Provide the [X, Y] coordinate of the cell's center where the given text is located.  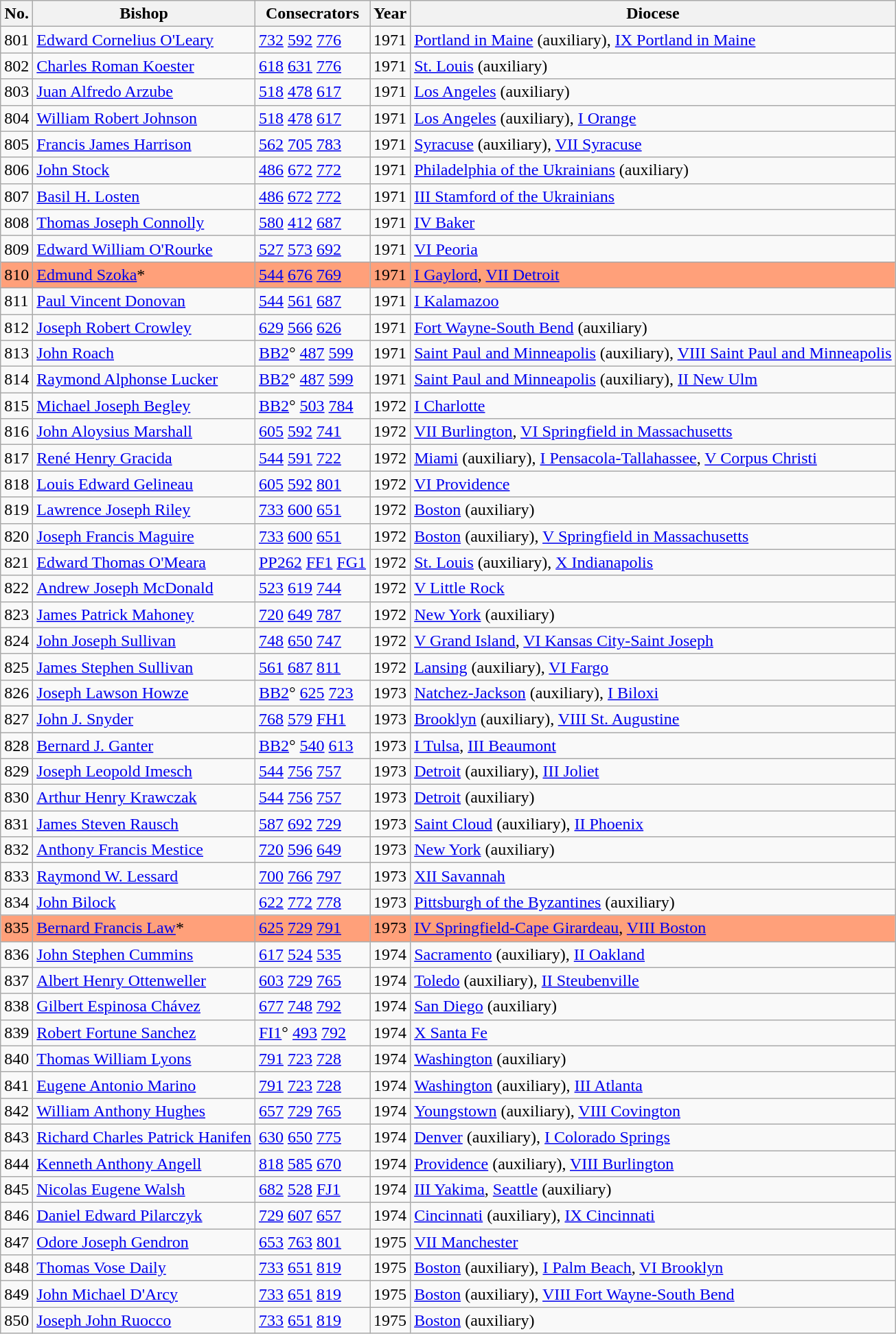
832 [16, 850]
811 [16, 301]
I Gaylord, VII Detroit [654, 275]
John Stephen Cummins [144, 954]
Joseph Francis Maguire [144, 536]
809 [16, 249]
Washington (auxiliary) [654, 1059]
Los Angeles (auxiliary), I Orange [654, 118]
828 [16, 745]
Joseph Robert Crowley [144, 327]
PP262 FF1 FG1 [312, 562]
Joseph Leopold Imesch [144, 772]
FI1° 493 792 [312, 1033]
843 [16, 1137]
810 [16, 275]
St. Louis (auxiliary) [654, 66]
824 [16, 641]
544 561 687 [312, 301]
803 [16, 92]
816 [16, 432]
849 [16, 1294]
III Yakima, Seattle (auxiliary) [654, 1190]
I Charlotte [654, 406]
561 687 811 [312, 667]
James Stephen Sullivan [144, 667]
XII Savannah [654, 876]
682 528 FJ1 [312, 1190]
St. Louis (auxiliary), X Indianapolis [654, 562]
Odore Joseph Gendron [144, 1242]
I Tulsa, III Beaumont [654, 745]
523 619 744 [312, 588]
839 [16, 1033]
Boston (auxiliary), V Springfield in Massachusetts [654, 536]
603 729 765 [312, 980]
X Santa Fe [654, 1033]
William Anthony Hughes [144, 1111]
Daniel Edward Pilarczyk [144, 1216]
580 412 687 [312, 222]
Basil H. Losten [144, 196]
822 [16, 588]
605 592 801 [312, 484]
VI Providence [654, 484]
Saint Paul and Minneapolis (auxiliary), VIII Saint Paul and Minneapolis [654, 354]
605 592 741 [312, 432]
VII Manchester [654, 1242]
Bernard J. Ganter [144, 745]
Anthony Francis Mestice [144, 850]
821 [16, 562]
834 [16, 902]
Boston (auxiliary), I Palm Beach, VI Brooklyn [654, 1268]
820 [16, 536]
Brooklyn (auxiliary), VIII St. Augustine [654, 719]
831 [16, 824]
Bishop [144, 14]
Michael Joseph Begley [144, 406]
V Little Rock [654, 588]
817 [16, 458]
812 [16, 327]
Arthur Henry Krawczak [144, 798]
804 [16, 118]
Joseph John Ruocco [144, 1320]
John Michael D'Arcy [144, 1294]
818 [16, 484]
Lansing (auxiliary), VI Fargo [654, 667]
Gilbert Espinosa Chávez [144, 1007]
San Diego (auxiliary) [654, 1007]
801 [16, 40]
825 [16, 667]
John J. Snyder [144, 719]
629 566 626 [312, 327]
Diocese [654, 14]
Syracuse (auxiliary), VII Syracuse [654, 144]
625 729 791 [312, 928]
Joseph Lawson Howze [144, 693]
VI Peoria [654, 249]
Toledo (auxiliary), II Steubenville [654, 980]
838 [16, 1007]
Kenneth Anthony Angell [144, 1164]
729 607 657 [312, 1216]
657 729 765 [312, 1111]
808 [16, 222]
827 [16, 719]
Philadelphia of the Ukrainians (auxiliary) [654, 170]
653 763 801 [312, 1242]
850 [16, 1320]
Youngstown (auxiliary), VIII Covington [654, 1111]
835 [16, 928]
Paul Vincent Donovan [144, 301]
Juan Alfredo Arzube [144, 92]
John Bilock [144, 902]
Thomas Joseph Connolly [144, 222]
John Roach [144, 354]
842 [16, 1111]
622 772 778 [312, 902]
III Stamford of the Ukrainians [654, 196]
BB2° 540 613 [312, 745]
Raymond Alphonse Lucker [144, 380]
Saint Cloud (auxiliary), II Phoenix [654, 824]
James Steven Rausch [144, 824]
841 [16, 1085]
720 649 787 [312, 614]
V Grand Island, VI Kansas City-Saint Joseph [654, 641]
Pittsburgh of the Byzantines (auxiliary) [654, 902]
807 [16, 196]
Edward Thomas O'Meara [144, 562]
Denver (auxiliary), I Colorado Springs [654, 1137]
René Henry Gracida [144, 458]
544 591 722 [312, 458]
700 766 797 [312, 876]
Los Angeles (auxiliary) [654, 92]
806 [16, 170]
Year [390, 14]
Detroit (auxiliary), III Joliet [654, 772]
840 [16, 1059]
818 585 670 [312, 1164]
732 592 776 [312, 40]
829 [16, 772]
Consecrators [312, 14]
Charles Roman Koester [144, 66]
I Kalamazoo [654, 301]
Detroit (auxiliary) [654, 798]
IV Springfield-Cape Girardeau, VIII Boston [654, 928]
837 [16, 980]
813 [16, 354]
618 631 776 [312, 66]
Bernard Francis Law* [144, 928]
Andrew Joseph McDonald [144, 588]
Raymond W. Lessard [144, 876]
Richard Charles Patrick Hanifen [144, 1137]
Boston (auxiliary), VIII Fort Wayne-South Bend [654, 1294]
Thomas Vose Daily [144, 1268]
Miami (auxiliary), I Pensacola-Tallahassee, V Corpus Christi [654, 458]
Thomas William Lyons [144, 1059]
823 [16, 614]
768 579 FH1 [312, 719]
Robert Fortune Sanchez [144, 1033]
No. [16, 14]
630 650 775 [312, 1137]
617 524 535 [312, 954]
Louis Edward Gelineau [144, 484]
Portland in Maine (auxiliary), IX Portland in Maine [654, 40]
Fort Wayne-South Bend (auxiliary) [654, 327]
Eugene Antonio Marino [144, 1085]
Washington (auxiliary), III Atlanta [654, 1085]
John Aloysius Marshall [144, 432]
562 705 783 [312, 144]
587 692 729 [312, 824]
846 [16, 1216]
826 [16, 693]
Edmund Szoka* [144, 275]
Cincinnati (auxiliary), IX Cincinnati [654, 1216]
Edward William O'Rourke [144, 249]
Saint Paul and Minneapolis (auxiliary), II New Ulm [654, 380]
819 [16, 510]
720 596 649 [312, 850]
Sacramento (auxiliary), II Oakland [654, 954]
Francis James Harrison [144, 144]
BB2° 625 723 [312, 693]
BB2° 503 784 [312, 406]
802 [16, 66]
830 [16, 798]
James Patrick Mahoney [144, 614]
544 676 769 [312, 275]
Providence (auxiliary), VIII Burlington [654, 1164]
John Joseph Sullivan [144, 641]
815 [16, 406]
677 748 792 [312, 1007]
845 [16, 1190]
VII Burlington, VI Springfield in Massachusetts [654, 432]
844 [16, 1164]
Natchez-Jackson (auxiliary), I Biloxi [654, 693]
William Robert Johnson [144, 118]
Albert Henry Ottenweller [144, 980]
748 650 747 [312, 641]
814 [16, 380]
527 573 692 [312, 249]
Nicolas Eugene Walsh [144, 1190]
847 [16, 1242]
833 [16, 876]
805 [16, 144]
IV Baker [654, 222]
John Stock [144, 170]
Edward Cornelius O'Leary [144, 40]
Lawrence Joseph Riley [144, 510]
848 [16, 1268]
836 [16, 954]
